Provide the (X, Y) coordinate of the cell's center where the given text is located.  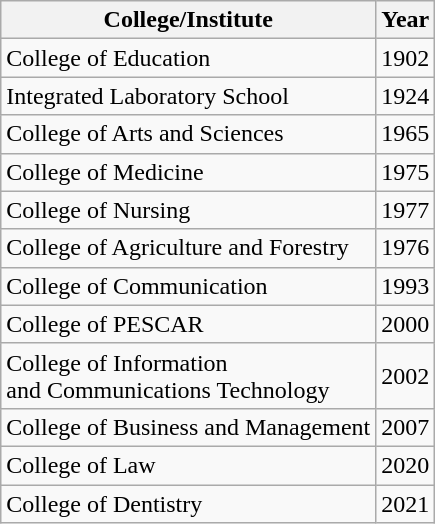
College of Information and Communications Technology (188, 376)
Integrated Laboratory School (188, 96)
College of Business and Management (188, 427)
2021 (406, 503)
1965 (406, 134)
1977 (406, 210)
College of Education (188, 58)
College of Law (188, 465)
College of Communication (188, 286)
2000 (406, 324)
College of Medicine (188, 172)
College/Institute (188, 20)
1993 (406, 286)
2007 (406, 427)
2002 (406, 376)
College of PESCAR (188, 324)
1924 (406, 96)
2020 (406, 465)
College of Agriculture and Forestry (188, 248)
College of Dentistry (188, 503)
College of Nursing (188, 210)
1976 (406, 248)
1975 (406, 172)
Year (406, 20)
1902 (406, 58)
College of Arts and Sciences (188, 134)
